Return (x, y) of the center of cell containing provided text 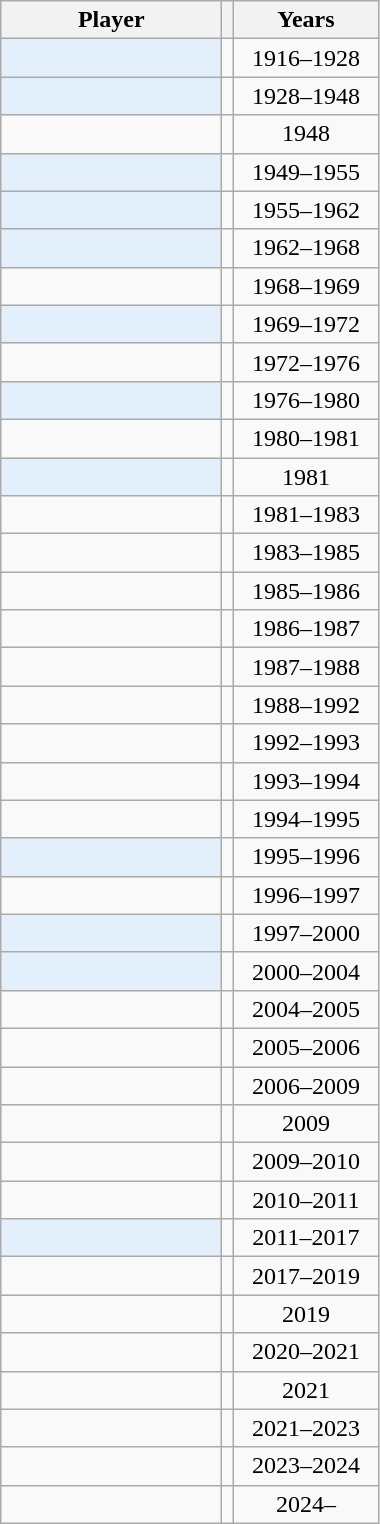
1962–1968 (306, 248)
1983–1985 (306, 553)
1993–1994 (306, 781)
1969–1972 (306, 324)
2024– (306, 1504)
2005–2006 (306, 1047)
Years (306, 20)
1972–1976 (306, 362)
2020–2021 (306, 1352)
1985–1986 (306, 591)
2011–2017 (306, 1238)
1994–1995 (306, 819)
1980–1981 (306, 438)
1995–1996 (306, 857)
Player (112, 20)
1955–1962 (306, 210)
2017–2019 (306, 1276)
1988–1992 (306, 705)
2023–2024 (306, 1466)
1986–1987 (306, 629)
2006–2009 (306, 1085)
1968–1969 (306, 286)
1992–1993 (306, 743)
2010–2011 (306, 1200)
1928–1948 (306, 96)
1987–1988 (306, 667)
1948 (306, 134)
2021–2023 (306, 1428)
2004–2005 (306, 1009)
2021 (306, 1390)
1981–1983 (306, 515)
1996–1997 (306, 895)
1916–1928 (306, 58)
2009 (306, 1124)
1949–1955 (306, 172)
1997–2000 (306, 933)
2019 (306, 1314)
1976–1980 (306, 400)
2009–2010 (306, 1162)
2000–2004 (306, 971)
1981 (306, 477)
